Determine the [x, y] coordinate at the center of the cell enclosing the given text.  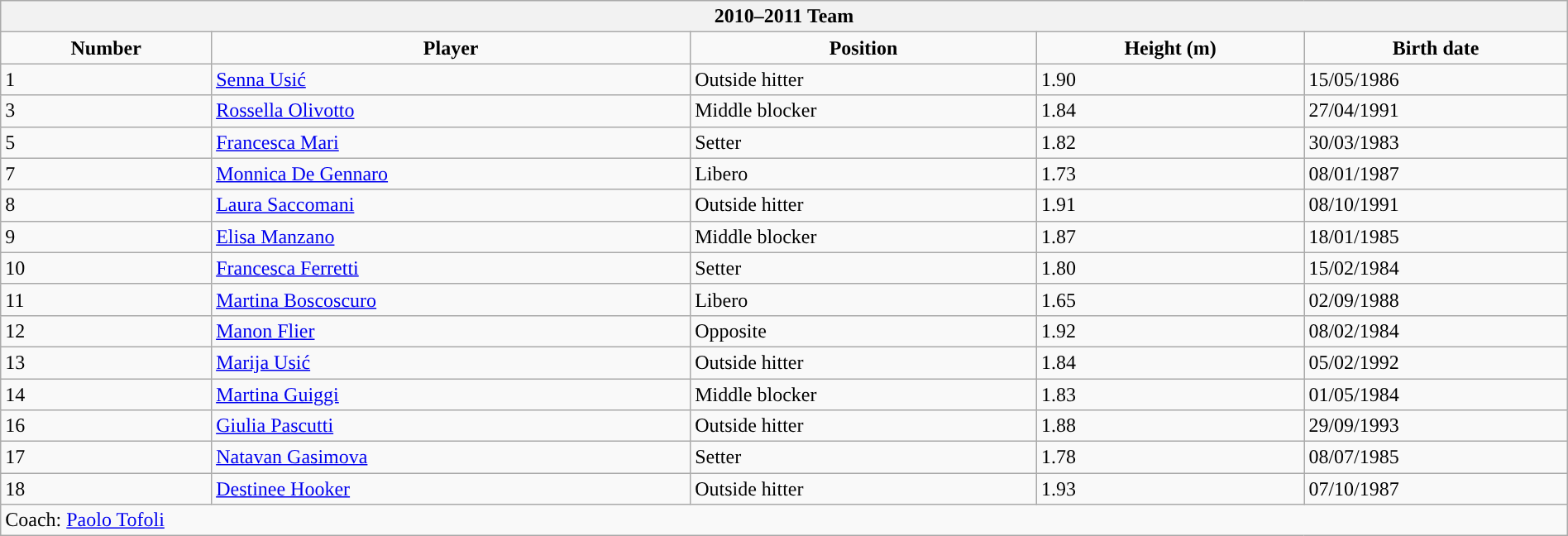
15/05/1986 [1436, 79]
05/02/1992 [1436, 362]
8 [106, 205]
Laura Saccomani [452, 205]
1.88 [1170, 426]
14 [106, 395]
18/01/1985 [1436, 237]
Height (m) [1170, 48]
Francesca Mari [452, 142]
Opposite [863, 331]
Monnica De Gennaro [452, 174]
Player [452, 48]
1.78 [1170, 457]
11 [106, 299]
Position [863, 48]
08/07/1985 [1436, 457]
02/09/1988 [1436, 299]
Elisa Manzano [452, 237]
1 [106, 79]
7 [106, 174]
10 [106, 268]
Number [106, 48]
1.92 [1170, 331]
07/10/1987 [1436, 489]
12 [106, 331]
Giulia Pascutti [452, 426]
08/02/1984 [1436, 331]
5 [106, 142]
Francesca Ferretti [452, 268]
1.82 [1170, 142]
Senna Usić [452, 79]
Coach: Paolo Tofoli [784, 520]
01/05/1984 [1436, 395]
Martina Boscoscuro [452, 299]
1.90 [1170, 79]
Marija Usić [452, 362]
29/09/1993 [1436, 426]
08/01/1987 [1436, 174]
17 [106, 457]
1.83 [1170, 395]
15/02/1984 [1436, 268]
1.80 [1170, 268]
1.73 [1170, 174]
13 [106, 362]
Natavan Gasimova [452, 457]
Birth date [1436, 48]
08/10/1991 [1436, 205]
18 [106, 489]
Destinee Hooker [452, 489]
27/04/1991 [1436, 111]
Rossella Olivotto [452, 111]
2010–2011 Team [784, 17]
Manon Flier [452, 331]
16 [106, 426]
1.87 [1170, 237]
1.93 [1170, 489]
30/03/1983 [1436, 142]
1.91 [1170, 205]
3 [106, 111]
9 [106, 237]
Martina Guiggi [452, 395]
1.65 [1170, 299]
